Return the [X, Y] coordinate for the center point of the cell that contains the specified text.  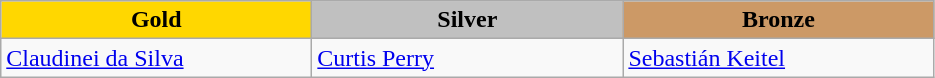
Silver [468, 20]
Gold [156, 20]
Curtis Perry [468, 58]
Claudinei da Silva [156, 58]
Sebastián Keitel [778, 58]
Bronze [778, 20]
